Search for the cell housing the specified text and yield its [x, y] center coordinate. 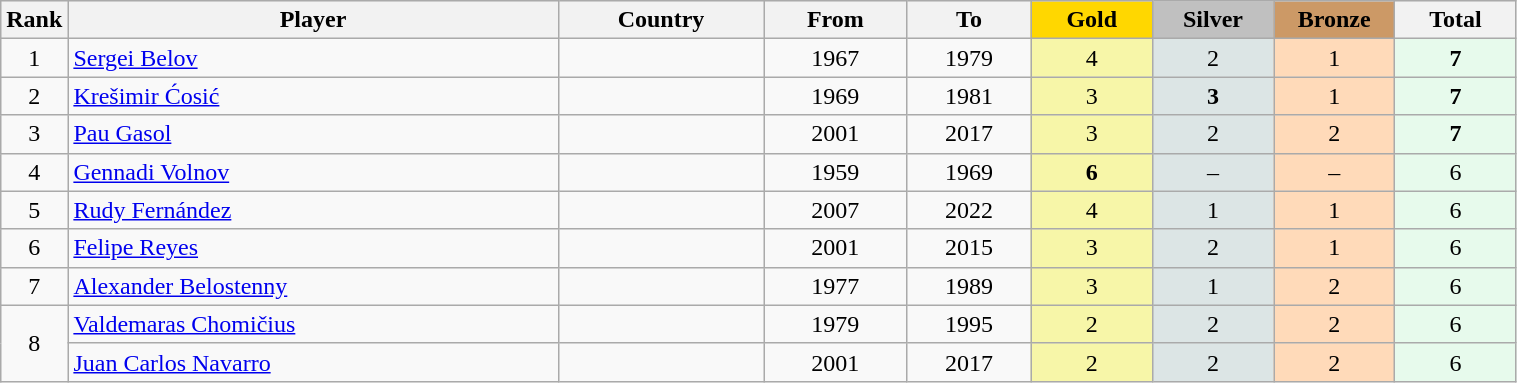
Gold [1092, 20]
Valdemaras Chomičius [313, 324]
8 [34, 343]
Juan Carlos Navarro [313, 362]
1981 [969, 96]
Alexander Belostenny [313, 286]
5 [34, 210]
1989 [969, 286]
Silver [1212, 20]
Total [1456, 20]
From [836, 20]
1967 [836, 58]
1959 [836, 172]
Rank [34, 20]
2022 [969, 210]
Pau Gasol [313, 134]
Rudy Fernández [313, 210]
2007 [836, 210]
1995 [969, 324]
Felipe Reyes [313, 248]
1977 [836, 286]
Sergei Belov [313, 58]
Bronze [1334, 20]
Krešimir Ćosić [313, 96]
2015 [969, 248]
To [969, 20]
Country [661, 20]
Player [313, 20]
Gennadi Volnov [313, 172]
